Identify which cell holds the provided text, then report its [x, y] central coordinate. 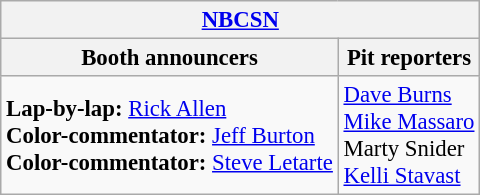
Dave BurnsMike MassaroMarty SniderKelli Stavast [409, 136]
NBCSN [240, 20]
Lap-by-lap: Rick AllenColor-commentator: Jeff BurtonColor-commentator: Steve Letarte [170, 136]
Booth announcers [170, 58]
Pit reporters [409, 58]
